Search for the cell housing the specified text and yield its [x, y] center coordinate. 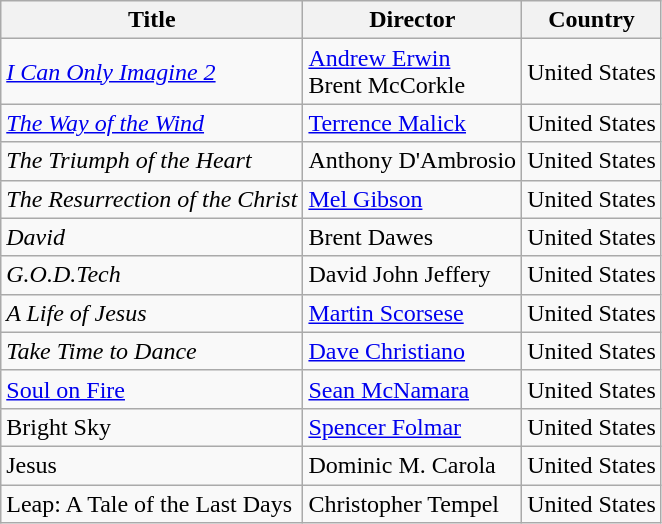
Anthony D'Ambrosio [412, 161]
The Triumph of the Heart [152, 161]
Title [152, 20]
Spencer Folmar [412, 427]
Take Time to Dance [152, 351]
David John Jeffery [412, 275]
Soul on Fire [152, 389]
Dave Christiano [412, 351]
Country [592, 20]
Terrence Malick [412, 123]
Director [412, 20]
Mel Gibson [412, 199]
The Resurrection of the Christ [152, 199]
Brent Dawes [412, 237]
Jesus [152, 465]
G.O.D.Tech [152, 275]
A Life of Jesus [152, 313]
Dominic M. Carola [412, 465]
The Way of the Wind [152, 123]
Martin Scorsese [412, 313]
Bright Sky [152, 427]
Leap: A Tale of the Last Days [152, 503]
Christopher Tempel [412, 503]
David [152, 237]
Andrew ErwinBrent McCorkle [412, 72]
Sean McNamara [412, 389]
I Can Only Imagine 2 [152, 72]
